Identify which cell holds the provided text, then report its (X, Y) central coordinate. 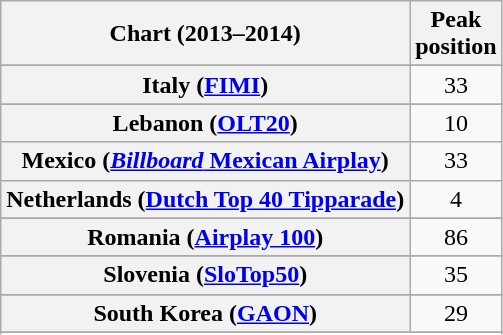
86 (456, 237)
Romania (Airplay 100) (206, 237)
29 (456, 313)
Chart (2013–2014) (206, 34)
4 (456, 199)
Peakposition (456, 34)
South Korea (GAON) (206, 313)
Italy (FIMI) (206, 85)
35 (456, 275)
Lebanon (OLT20) (206, 123)
Slovenia (SloTop50) (206, 275)
10 (456, 123)
Netherlands (Dutch Top 40 Tipparade) (206, 199)
Mexico (Billboard Mexican Airplay) (206, 161)
